Output the [X, Y] coordinate of the center of the cell containing the given text.  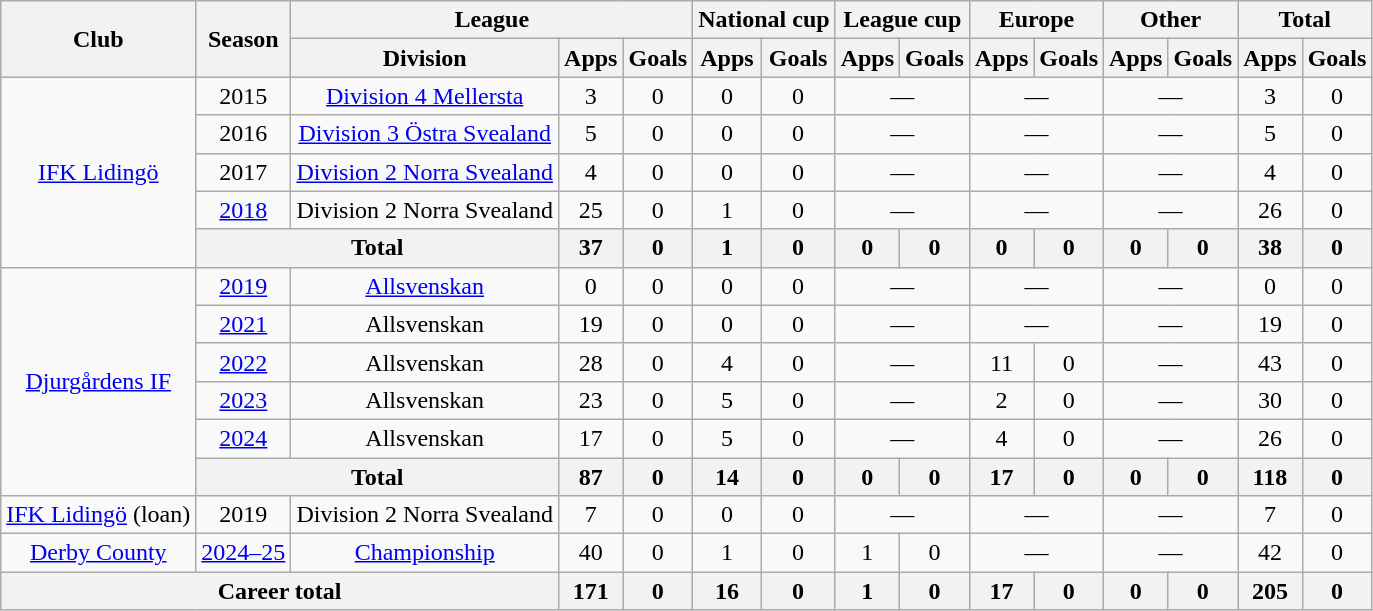
Europe [1036, 20]
118 [1270, 477]
37 [591, 248]
Club [98, 39]
IFK Lidingö [98, 172]
14 [727, 477]
League cup [902, 20]
2015 [244, 96]
2023 [244, 400]
16 [727, 591]
Season [244, 39]
2024 [244, 438]
Djurgårdens IF [98, 381]
Division [425, 58]
2017 [244, 172]
2022 [244, 362]
2018 [244, 210]
2021 [244, 324]
Division 3 Östra Svealand [425, 134]
205 [1270, 591]
25 [591, 210]
28 [591, 362]
Championship [425, 553]
23 [591, 400]
11 [1001, 362]
2 [1001, 400]
Division 4 Mellersta [425, 96]
Other [1171, 20]
League [492, 20]
2016 [244, 134]
Derby County [98, 553]
42 [1270, 553]
Career total [280, 591]
IFK Lidingö (loan) [98, 515]
2024–25 [244, 553]
43 [1270, 362]
171 [591, 591]
38 [1270, 248]
40 [591, 553]
30 [1270, 400]
87 [591, 477]
National cup [764, 20]
